Locate the cell with the specified text and output its [X, Y] center coordinate. 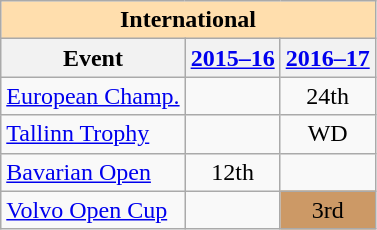
12th [232, 172]
Tallinn Trophy [93, 134]
European Champ. [93, 96]
2015–16 [232, 58]
Volvo Open Cup [93, 210]
WD [328, 134]
International [188, 20]
3rd [328, 210]
24th [328, 96]
2016–17 [328, 58]
Bavarian Open [93, 172]
Event [93, 58]
